Capture the cell that displays the provided text and extract its (x, y) central coordinate. 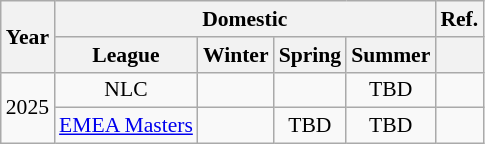
Domestic (244, 19)
League (126, 55)
Year (28, 36)
Spring (310, 55)
2025 (28, 108)
EMEA Masters (126, 126)
Summer (390, 55)
NLC (126, 90)
Winter (236, 55)
Ref. (459, 19)
